From the cell containing the given text, extract its center point as [x, y] coordinate. 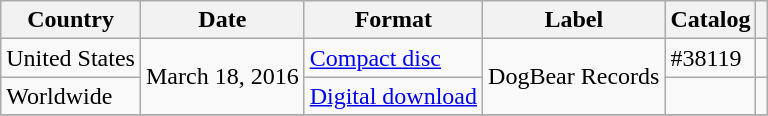
Date [222, 20]
Digital download [393, 96]
Label [574, 20]
Format [393, 20]
Compact disc [393, 58]
March 18, 2016 [222, 77]
#38119 [710, 58]
Country [71, 20]
United States [71, 58]
Catalog [710, 20]
Worldwide [71, 96]
DogBear Records [574, 77]
